Identify which cell holds the provided text, then report its [x, y] central coordinate. 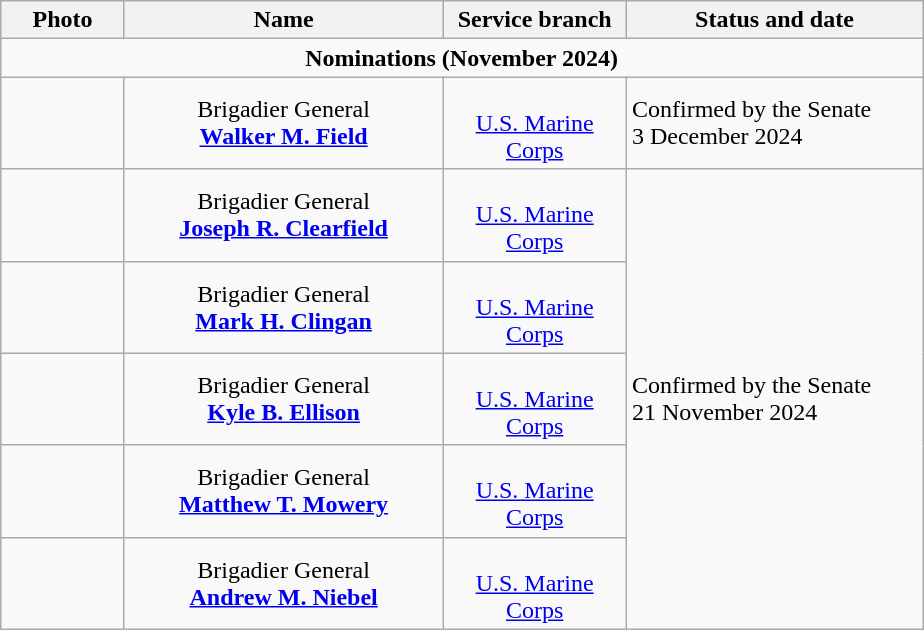
Confirmed by the Senate3 December 2024 [774, 123]
Brigadier GeneralMark H. Clingan [284, 307]
Nominations (November 2024) [462, 58]
Status and date [774, 20]
Brigadier GeneralWalker M. Field [284, 123]
Brigadier GeneralAndrew M. Niebel [284, 583]
Brigadier GeneralKyle B. Ellison [284, 399]
Brigadier GeneralMatthew T. Mowery [284, 491]
Photo [63, 20]
Name [284, 20]
Service branch [535, 20]
Brigadier GeneralJoseph R. Clearfield [284, 215]
Confirmed by the Senate21 November 2024 [774, 399]
